Output the [x, y] coordinate of the center of the cell containing the given text.  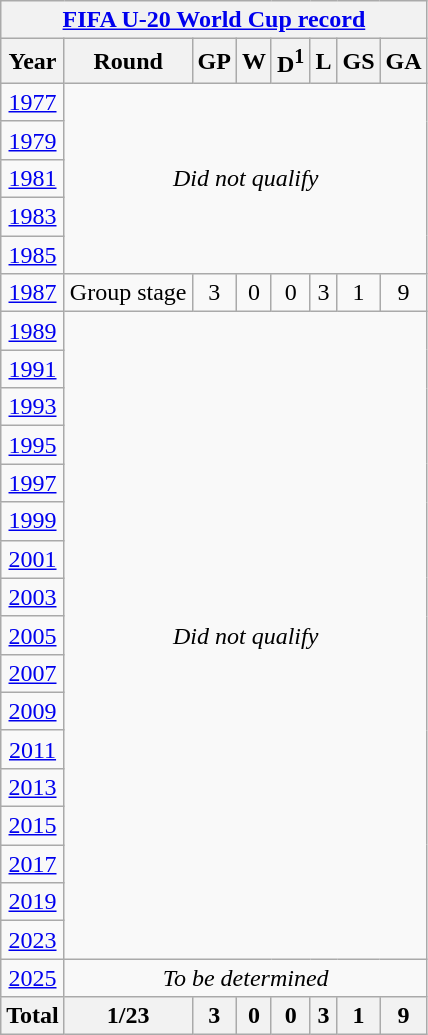
Total [33, 1016]
2009 [33, 711]
GP [214, 62]
2003 [33, 597]
Round [128, 62]
2015 [33, 826]
2019 [33, 902]
1977 [33, 102]
1995 [33, 445]
1/23 [128, 1016]
2001 [33, 559]
1989 [33, 331]
1983 [33, 217]
Group stage [128, 293]
2023 [33, 940]
GA [404, 62]
2017 [33, 864]
2011 [33, 749]
L [324, 62]
2025 [33, 978]
1997 [33, 483]
1981 [33, 178]
1985 [33, 255]
W [254, 62]
2013 [33, 787]
Year [33, 62]
2007 [33, 673]
1987 [33, 293]
GS [358, 62]
To be determined [246, 978]
1991 [33, 369]
FIFA U-20 World Cup record [214, 20]
1993 [33, 407]
1979 [33, 140]
1999 [33, 521]
D1 [290, 62]
2005 [33, 635]
